Output the [x, y] coordinate of the center of the cell containing the given text.  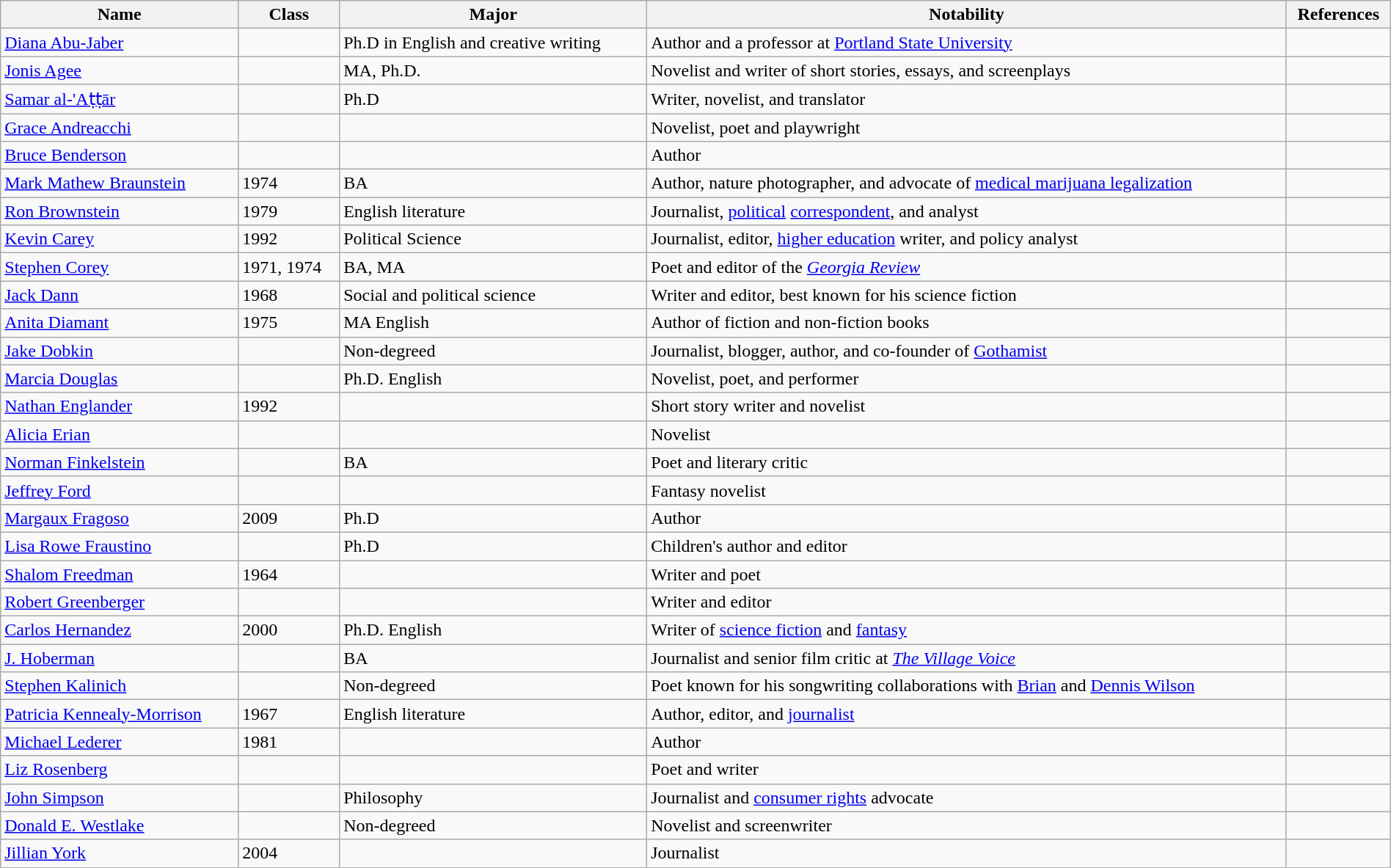
Name [120, 15]
Ron Brownstein [120, 211]
Alicia Erian [120, 434]
Poet and editor of the Georgia Review [967, 267]
BA, MA [493, 267]
Writer and editor [967, 602]
Stephen Corey [120, 267]
Journalist, political correspondent, and analyst [967, 211]
MA, Ph.D. [493, 70]
Patricia Kennealy-Morrison [120, 714]
Political Science [493, 239]
Philosophy [493, 798]
References [1338, 15]
2004 [289, 853]
Ph.D in English and creative writing [493, 43]
Carlos Hernandez [120, 630]
Jeffrey Ford [120, 490]
2000 [289, 630]
1964 [289, 575]
Anita Diamant [120, 323]
Diana Abu-Jaber [120, 43]
Social and political science [493, 295]
1968 [289, 295]
Writer and editor, best known for his science fiction [967, 295]
Jonis Agee [120, 70]
1975 [289, 323]
1971, 1974 [289, 267]
Class [289, 15]
Marcia Douglas [120, 379]
1967 [289, 714]
Author and a professor at Portland State University [967, 43]
Lisa Rowe Fraustino [120, 546]
Journalist and senior film critic at The Village Voice [967, 658]
Major [493, 15]
Mark Mathew Braunstein [120, 183]
Robert Greenberger [120, 602]
Jillian York [120, 853]
Norman Finkelstein [120, 462]
Liz Rosenberg [120, 770]
Notability [967, 15]
Author, editor, and journalist [967, 714]
Nathan Englander [120, 406]
Poet and writer [967, 770]
Margaux Fragoso [120, 518]
Novelist, poet, and performer [967, 379]
Author, nature photographer, and advocate of medical marijuana legalization [967, 183]
Novelist and writer of short stories, essays, and screenplays [967, 70]
Novelist and screenwriter [967, 825]
Shalom Freedman [120, 575]
Fantasy novelist [967, 490]
Bruce Benderson [120, 156]
Journalist and consumer rights advocate [967, 798]
Poet and literary critic [967, 462]
Jack Dann [120, 295]
Journalist, blogger, author, and co-founder of Gothamist [967, 351]
Writer, novelist, and translator [967, 99]
Grace Andreacchi [120, 127]
J. Hoberman [120, 658]
1981 [289, 742]
1979 [289, 211]
John Simpson [120, 798]
1974 [289, 183]
Donald E. Westlake [120, 825]
Short story writer and novelist [967, 406]
2009 [289, 518]
Children's author and editor [967, 546]
Journalist [967, 853]
MA English [493, 323]
Jake Dobkin [120, 351]
Writer of science fiction and fantasy [967, 630]
Novelist, poet and playwright [967, 127]
Stephen Kalinich [120, 686]
Poet known for his songwriting collaborations with Brian and Dennis Wilson [967, 686]
Michael Lederer [120, 742]
Kevin Carey [120, 239]
Journalist, editor, higher education writer, and policy analyst [967, 239]
Author of fiction and non-fiction books [967, 323]
Novelist [967, 434]
Samar al-'Aṭṭār [120, 99]
Writer and poet [967, 575]
